Output the [X, Y] coordinate of the center of the cell containing the given text.  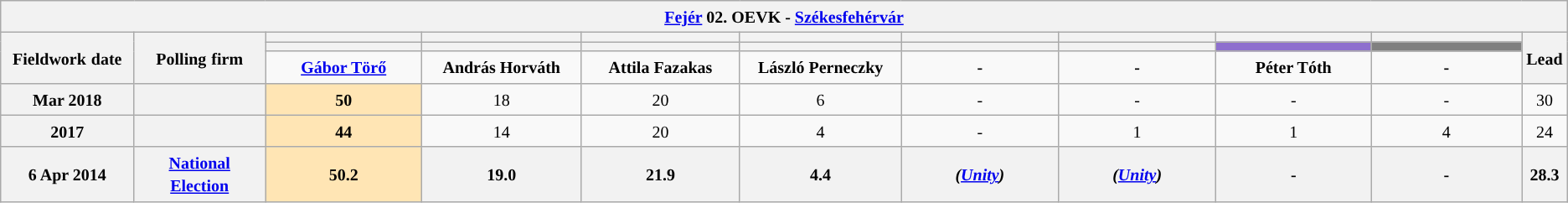
László Perneczky [821, 67]
Fejér 02. OEVK - Székesfehérvár [784, 17]
18 [502, 99]
6 Apr 2014 [67, 174]
30 [1545, 99]
2017 [67, 131]
Péter Tóth [1293, 67]
András Horváth [502, 67]
44 [343, 131]
Attila Fazakas [661, 67]
Gábor Törő [343, 67]
50 [343, 99]
Polling firm [199, 58]
Fieldwork date [67, 58]
21.9 [661, 174]
28.3 [1545, 174]
19.0 [502, 174]
24 [1545, 131]
14 [502, 131]
Lead [1545, 58]
4.4 [821, 174]
50.2 [343, 174]
Mar 2018 [67, 99]
6 [821, 99]
National Election [199, 174]
